Return the [x, y] coordinate for the center point of the cell that contains the specified text.  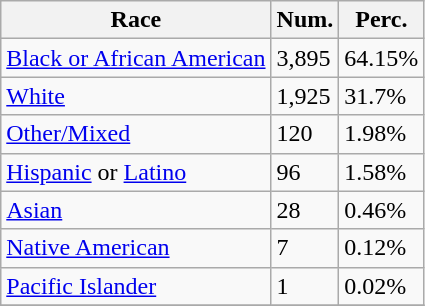
96 [305, 172]
Other/Mixed [136, 134]
7 [305, 248]
0.46% [382, 210]
28 [305, 210]
3,895 [305, 58]
Black or African American [136, 58]
1,925 [305, 96]
0.02% [382, 286]
1 [305, 286]
0.12% [382, 248]
Asian [136, 210]
Num. [305, 20]
Race [136, 20]
Pacific Islander [136, 286]
1.58% [382, 172]
White [136, 96]
64.15% [382, 58]
Hispanic or Latino [136, 172]
Native American [136, 248]
1.98% [382, 134]
120 [305, 134]
Perc. [382, 20]
31.7% [382, 96]
